For the text-containing cell, return its midpoint in (X, Y) coordinate format. 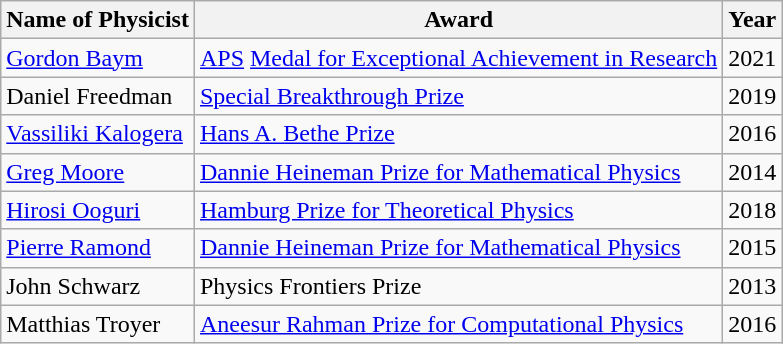
Daniel Freedman (98, 96)
Special Breakthrough Prize (458, 96)
Matthias Troyer (98, 324)
Greg Moore (98, 172)
Pierre Ramond (98, 248)
2018 (752, 210)
John Schwarz (98, 286)
Hamburg Prize for Theoretical Physics (458, 210)
Hirosi Ooguri (98, 210)
2019 (752, 96)
2013 (752, 286)
2021 (752, 58)
Award (458, 20)
Physics Frontiers Prize (458, 286)
Vassiliki Kalogera (98, 134)
Gordon Baym (98, 58)
Hans A. Bethe Prize (458, 134)
2015 (752, 248)
Aneesur Rahman Prize for Computational Physics (458, 324)
Name of Physicist (98, 20)
Year (752, 20)
APS Medal for Exceptional Achievement in Research (458, 58)
2014 (752, 172)
